For the text-containing cell, return its midpoint in (x, y) coordinate format. 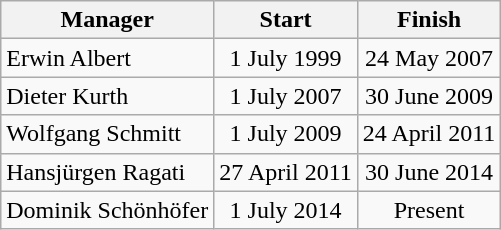
Dominik Schönhöfer (108, 210)
Erwin Albert (108, 58)
Hansjürgen Ragati (108, 172)
30 June 2014 (429, 172)
Present (429, 210)
27 April 2011 (286, 172)
Finish (429, 20)
1 July 1999 (286, 58)
30 June 2009 (429, 96)
24 April 2011 (429, 134)
Wolfgang Schmitt (108, 134)
1 July 2014 (286, 210)
Dieter Kurth (108, 96)
1 July 2009 (286, 134)
1 July 2007 (286, 96)
24 May 2007 (429, 58)
Manager (108, 20)
Start (286, 20)
